Provide the (x, y) coordinate of the cell's center where the given text is located.  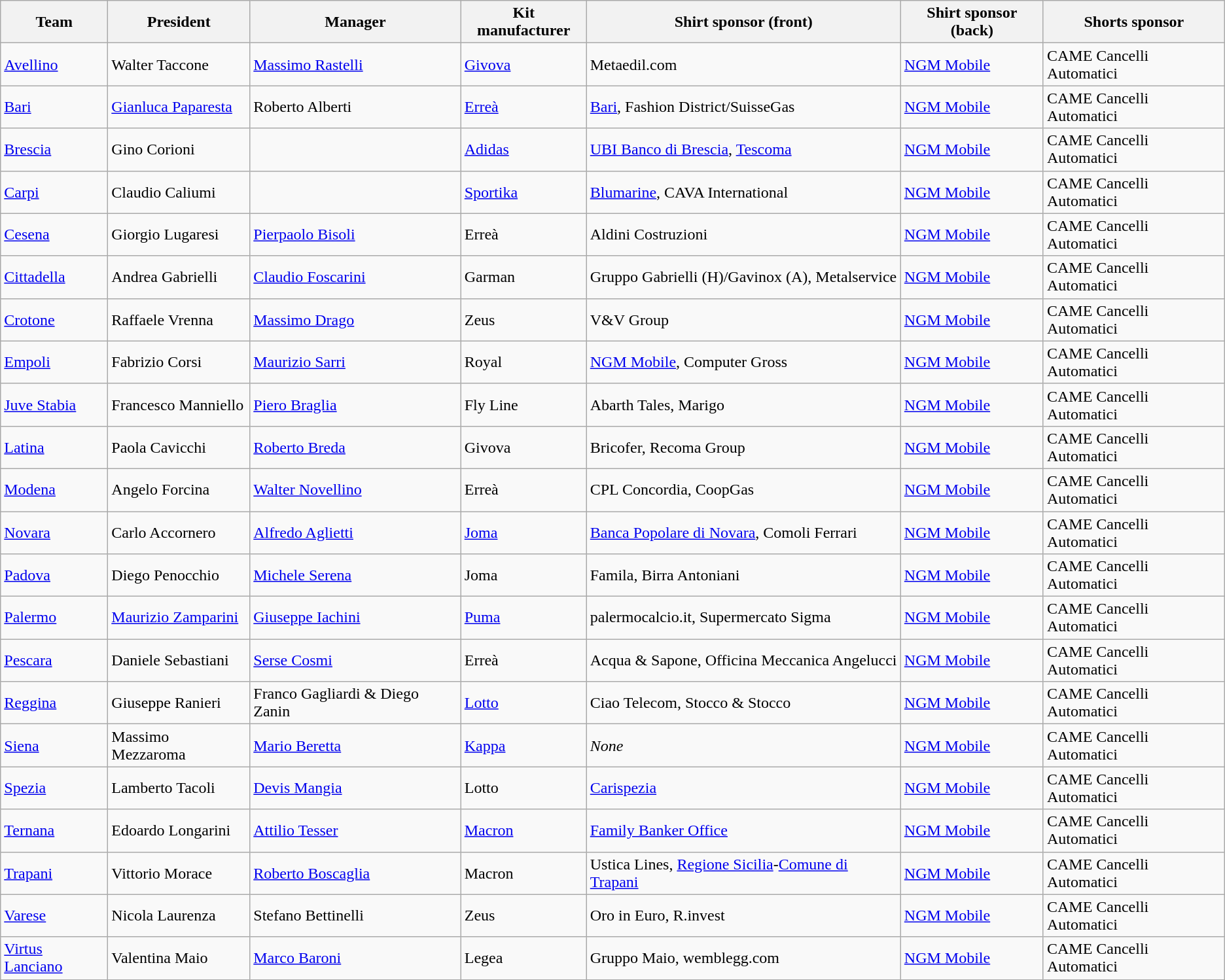
Piero Braglia (355, 404)
Walter Novellino (355, 489)
Latina (54, 447)
Attilio Tesser (355, 831)
UBI Banco di Brescia, Tescoma (743, 149)
President (179, 22)
Kappa (524, 746)
Team (54, 22)
Royal (524, 362)
Varese (54, 916)
Maurizio Sarri (355, 362)
Claudio Foscarini (355, 277)
Vittorio Morace (179, 873)
Cittadella (54, 277)
Giorgio Lugaresi (179, 234)
Roberto Breda (355, 447)
Edoardo Longarini (179, 831)
Garman (524, 277)
Aldini Costruzioni (743, 234)
Bari, Fashion District/SuisseGas (743, 107)
Walter Taccone (179, 64)
Trapani (54, 873)
Legea (524, 958)
CPL Concordia, CoopGas (743, 489)
Sportika (524, 192)
Acqua & Sapone, Officina Meccanica Angelucci (743, 661)
Angelo Forcina (179, 489)
Alfredo Aglietti (355, 533)
Roberto Alberti (355, 107)
Ternana (54, 831)
Ustica Lines, Regione Sicilia-Comune di Trapani (743, 873)
Siena (54, 746)
Shorts sponsor (1133, 22)
None (743, 746)
Paola Cavicchi (179, 447)
Puma (524, 618)
Gino Corioni (179, 149)
Daniele Sebastiani (179, 661)
Famila, Birra Antoniani (743, 576)
Padova (54, 576)
Kit manufacturer (524, 22)
Mario Beretta (355, 746)
Massimo Rastelli (355, 64)
Giuseppe Iachini (355, 618)
Pierpaolo Bisoli (355, 234)
Family Banker Office (743, 831)
Palermo (54, 618)
Reggina (54, 703)
Roberto Boscaglia (355, 873)
Cesena (54, 234)
Oro in Euro, R.invest (743, 916)
Franco Gagliardi & Diego Zanin (355, 703)
NGM Mobile, Computer Gross (743, 362)
Michele Serena (355, 576)
Abarth Tales, Marigo (743, 404)
Gruppo Maio, wemblegg.com (743, 958)
Avellino (54, 64)
Banca Popolare di Novara, Comoli Ferrari (743, 533)
Novara (54, 533)
Bari (54, 107)
Empoli (54, 362)
Shirt sponsor (front) (743, 22)
Nicola Laurenza (179, 916)
Adidas (524, 149)
Ciao Telecom, Stocco & Stocco (743, 703)
Massimo Mezzaroma (179, 746)
Claudio Caliumi (179, 192)
Spezia (54, 788)
Devis Mangia (355, 788)
Shirt sponsor (back) (972, 22)
Serse Cosmi (355, 661)
Fly Line (524, 404)
Metaedil.com (743, 64)
Juve Stabia (54, 404)
Manager (355, 22)
Maurizio Zamparini (179, 618)
Carlo Accornero (179, 533)
Blumarine, CAVA International (743, 192)
Brescia (54, 149)
Giuseppe Ranieri (179, 703)
V&V Group (743, 319)
Francesco Manniello (179, 404)
Pescara (54, 661)
Valentina Maio (179, 958)
Marco Baroni (355, 958)
Fabrizio Corsi (179, 362)
Bricofer, Recoma Group (743, 447)
Virtus Lanciano (54, 958)
Lamberto Tacoli (179, 788)
palermocalcio.it, Supermercato Sigma (743, 618)
Stefano Bettinelli (355, 916)
Modena (54, 489)
Andrea Gabrielli (179, 277)
Raffaele Vrenna (179, 319)
Diego Penocchio (179, 576)
Gruppo Gabrielli (H)/Gavinox (A), Metalservice (743, 277)
Carispezia (743, 788)
Carpi (54, 192)
Crotone (54, 319)
Gianluca Paparesta (179, 107)
Massimo Drago (355, 319)
